Provide the [X, Y] coordinate of the cell's center where the given text is located.  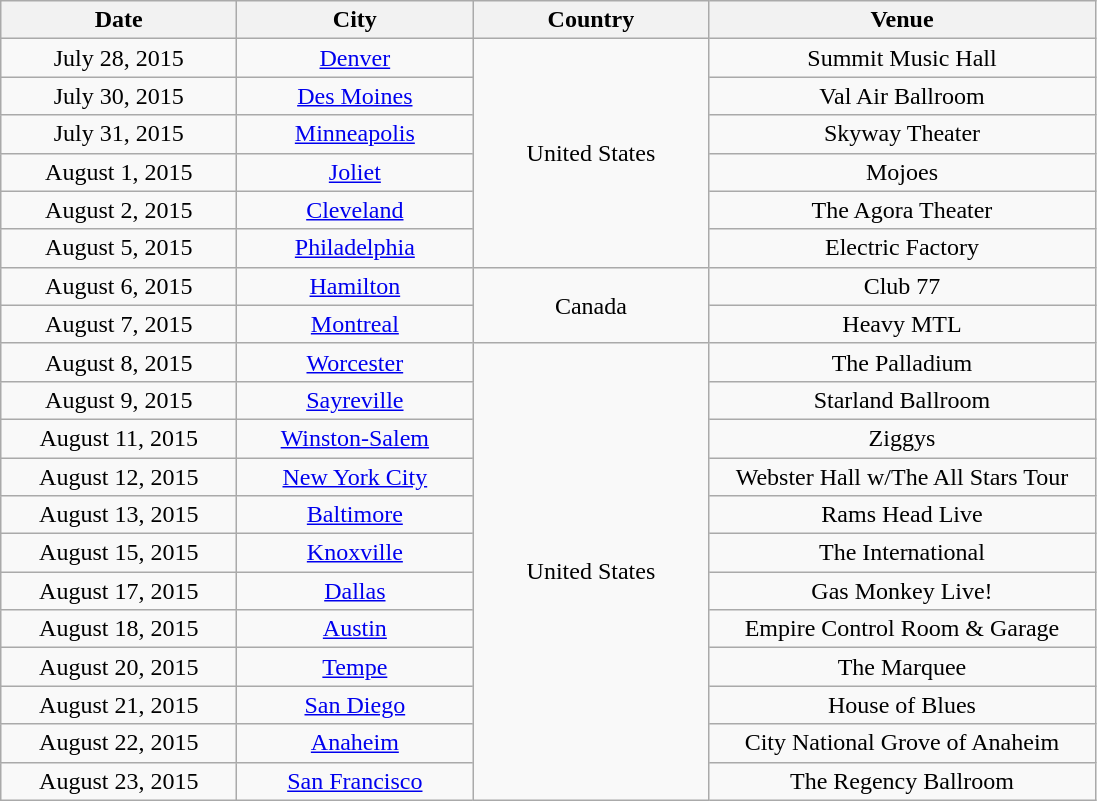
Summit Music Hall [902, 58]
August 20, 2015 [119, 667]
City National Grove of Anaheim [902, 743]
July 31, 2015 [119, 134]
Des Moines [355, 96]
Date [119, 20]
City [355, 20]
August 6, 2015 [119, 286]
Dallas [355, 591]
August 17, 2015 [119, 591]
Mojoes [902, 172]
Club 77 [902, 286]
August 22, 2015 [119, 743]
Baltimore [355, 515]
July 30, 2015 [119, 96]
Val Air Ballroom [902, 96]
August 8, 2015 [119, 362]
August 9, 2015 [119, 400]
Tempe [355, 667]
Empire Control Room & Garage [902, 629]
Rams Head Live [902, 515]
August 7, 2015 [119, 324]
Montreal [355, 324]
August 15, 2015 [119, 553]
Venue [902, 20]
August 12, 2015 [119, 477]
Knoxville [355, 553]
Winston-Salem [355, 438]
Canada [591, 305]
Country [591, 20]
August 5, 2015 [119, 248]
Worcester [355, 362]
The Marquee [902, 667]
Gas Monkey Live! [902, 591]
House of Blues [902, 705]
Skyway Theater [902, 134]
Sayreville [355, 400]
Denver [355, 58]
The International [902, 553]
August 23, 2015 [119, 781]
Austin [355, 629]
Ziggys [902, 438]
Heavy MTL [902, 324]
August 11, 2015 [119, 438]
New York City [355, 477]
Joliet [355, 172]
Minneapolis [355, 134]
July 28, 2015 [119, 58]
The Palladium [902, 362]
San Diego [355, 705]
Electric Factory [902, 248]
Philadelphia [355, 248]
August 21, 2015 [119, 705]
August 1, 2015 [119, 172]
San Francisco [355, 781]
Cleveland [355, 210]
The Regency Ballroom [902, 781]
Starland Ballroom [902, 400]
August 13, 2015 [119, 515]
Webster Hall w/The All Stars Tour [902, 477]
Anaheim [355, 743]
August 18, 2015 [119, 629]
Hamilton [355, 286]
The Agora Theater [902, 210]
August 2, 2015 [119, 210]
